Identify which cell holds the provided text, then report its (x, y) central coordinate. 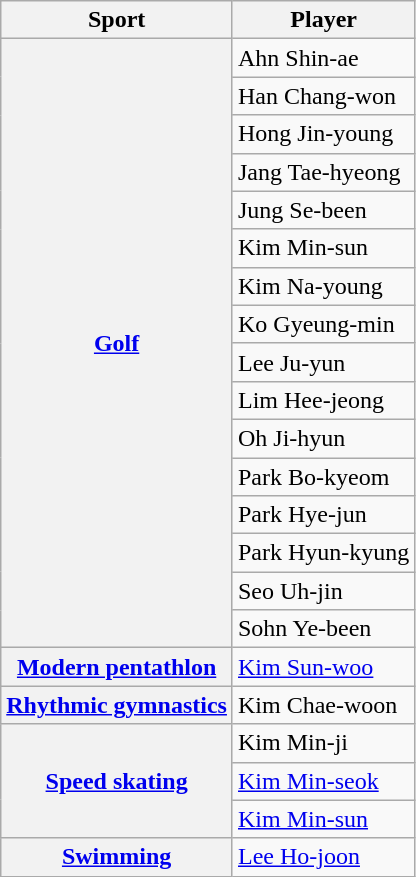
Jung Se-been (323, 210)
Seo Uh-jin (323, 591)
Lee Ju-yun (323, 362)
Hong Jin-young (323, 134)
Sohn Ye-been (323, 629)
Player (323, 20)
Oh Ji-hyun (323, 438)
Lee Ho-joon (323, 857)
Swimming (117, 857)
Ko Gyeung-min (323, 324)
Sport (117, 20)
Rhythmic gymnastics (117, 705)
Kim Na-young (323, 286)
Park Bo-kyeom (323, 477)
Kim Min-seok (323, 781)
Kim Sun-woo (323, 667)
Park Hyun-kyung (323, 553)
Jang Tae-hyeong (323, 172)
Han Chang-won (323, 96)
Golf (117, 344)
Speed skating (117, 781)
Ahn Shin-ae (323, 58)
Kim Chae-woon (323, 705)
Modern pentathlon (117, 667)
Park Hye-jun (323, 515)
Lim Hee-jeong (323, 400)
Kim Min-ji (323, 743)
